Determine the [x, y] coordinate at the center of the cell enclosing the given text.  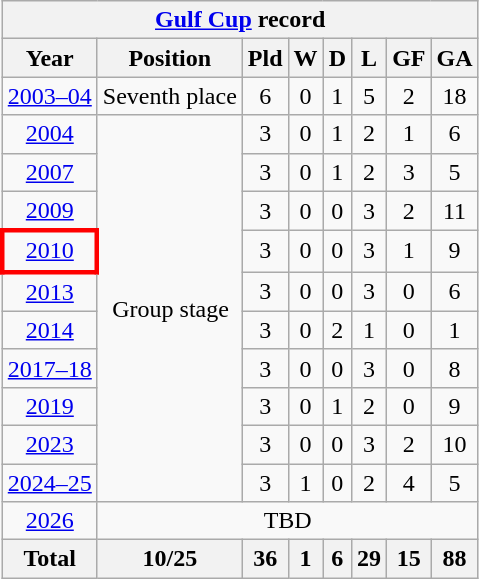
Position [170, 58]
2004 [50, 134]
11 [454, 211]
10 [454, 444]
2003–04 [50, 96]
D [337, 58]
15 [409, 559]
Seventh place [170, 96]
36 [265, 559]
2024–25 [50, 483]
W [306, 58]
Gulf Cup record [240, 20]
10/25 [170, 559]
GA [454, 58]
2019 [50, 406]
88 [454, 559]
Year [50, 58]
TBD [288, 521]
2010 [50, 252]
2007 [50, 172]
2014 [50, 330]
Group stage [170, 308]
18 [454, 96]
4 [409, 483]
2013 [50, 292]
2009 [50, 211]
Total [50, 559]
2026 [50, 521]
2017–18 [50, 368]
Pld [265, 58]
L [370, 58]
GF [409, 58]
8 [454, 368]
29 [370, 559]
2023 [50, 444]
